Search for the cell housing the specified text and yield its (X, Y) center coordinate. 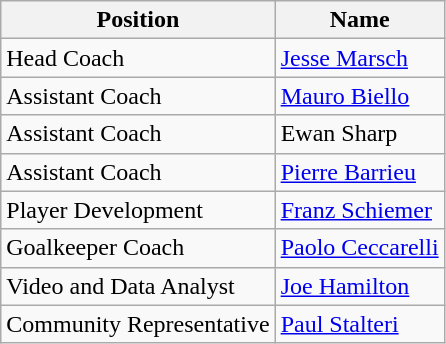
Video and Data Analyst (138, 286)
Ewan Sharp (360, 134)
Paolo Ceccarelli (360, 248)
Paul Stalteri (360, 324)
Franz Schiemer (360, 210)
Pierre Barrieu (360, 172)
Jesse Marsch (360, 58)
Position (138, 20)
Player Development (138, 210)
Goalkeeper Coach (138, 248)
Community Representative (138, 324)
Joe Hamilton (360, 286)
Head Coach (138, 58)
Name (360, 20)
Mauro Biello (360, 96)
